Scan for the cell matching the given text and deliver its (X, Y) coordinate at center. 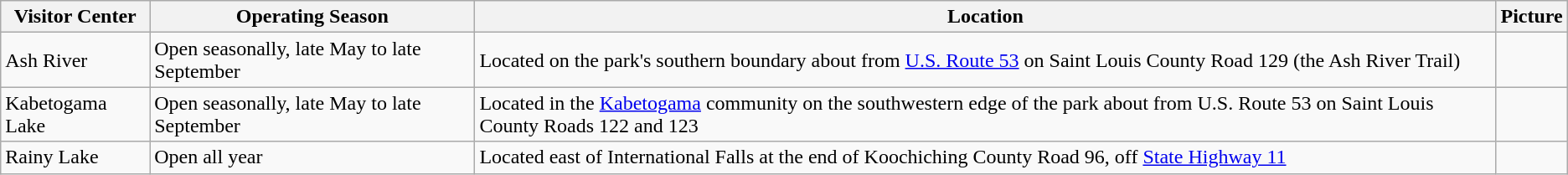
Located on the park's southern boundary about from U.S. Route 53 on Saint Louis County Road 129 (the Ash River Trail) (985, 60)
Rainy Lake (75, 157)
Operating Season (312, 17)
Located east of International Falls at the end of Koochiching County Road 96, off State Highway 11 (985, 157)
Picture (1531, 17)
Kabetogama Lake (75, 114)
Visitor Center (75, 17)
Location (985, 17)
Open all year (312, 157)
Located in the Kabetogama community on the southwestern edge of the park about from U.S. Route 53 on Saint Louis County Roads 122 and 123 (985, 114)
Ash River (75, 60)
